For the text-containing cell, return its midpoint in (X, Y) coordinate format. 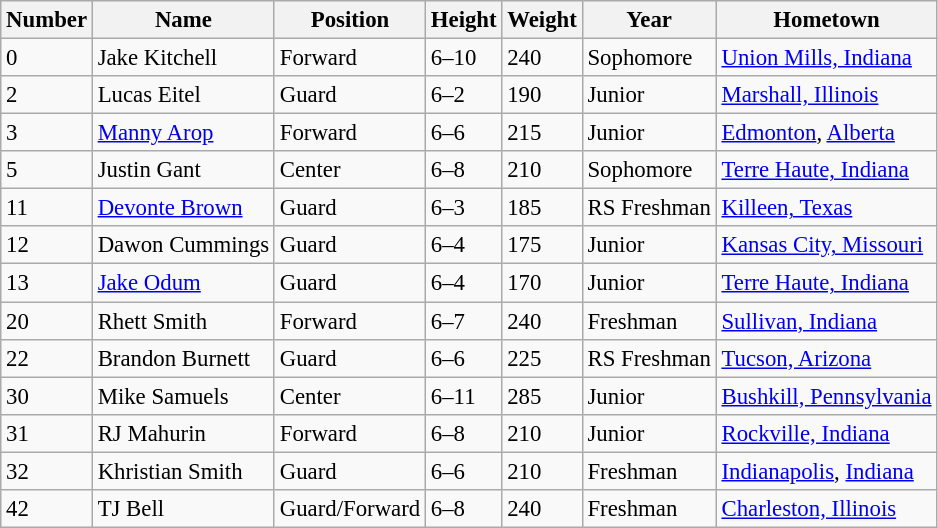
30 (47, 396)
Dawon Cummings (183, 245)
42 (47, 509)
Indianapolis, Indiana (826, 471)
Tucson, Arizona (826, 358)
6–11 (464, 396)
Killeen, Texas (826, 208)
Lucas Eitel (183, 95)
12 (47, 245)
Bushkill, Pennsylvania (826, 396)
225 (542, 358)
Edmonton, Alberta (826, 133)
Manny Arop (183, 133)
6–3 (464, 208)
Justin Gant (183, 170)
Number (47, 20)
Position (350, 20)
Charleston, Illinois (826, 509)
11 (47, 208)
32 (47, 471)
6–2 (464, 95)
Hometown (826, 20)
2 (47, 95)
20 (47, 321)
RJ Mahurin (183, 433)
Jake Kitchell (183, 58)
285 (542, 396)
31 (47, 433)
Guard/Forward (350, 509)
TJ Bell (183, 509)
Name (183, 20)
Rockville, Indiana (826, 433)
5 (47, 170)
Year (649, 20)
Jake Odum (183, 283)
Brandon Burnett (183, 358)
Mike Samuels (183, 396)
Height (464, 20)
Devonte Brown (183, 208)
3 (47, 133)
Sullivan, Indiana (826, 321)
22 (47, 358)
190 (542, 95)
185 (542, 208)
175 (542, 245)
Khristian Smith (183, 471)
215 (542, 133)
Rhett Smith (183, 321)
6–7 (464, 321)
Kansas City, Missouri (826, 245)
Union Mills, Indiana (826, 58)
Marshall, Illinois (826, 95)
Weight (542, 20)
170 (542, 283)
0 (47, 58)
6–10 (464, 58)
13 (47, 283)
